Search for the cell housing the specified text and yield its [x, y] center coordinate. 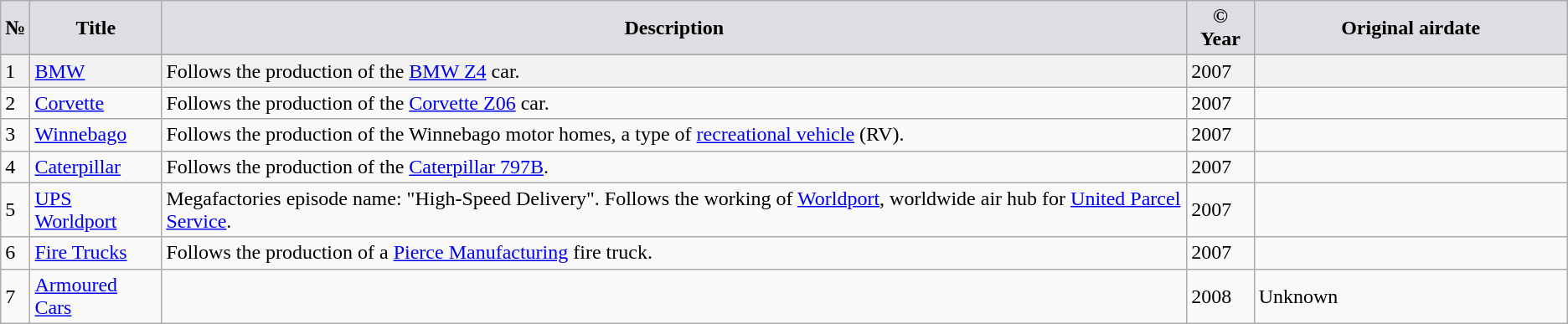
Follows the production of the Caterpillar 797B. [674, 167]
Megafactories episode name: "High-Speed Delivery". Follows the working of Worldport, worldwide air hub for United Parcel Service. [674, 209]
№ [15, 28]
Follows the production of the Winnebago motor homes, a type of recreational vehicle (RV). [674, 135]
Unknown [1411, 296]
Corvette [95, 103]
3 [15, 135]
© Year [1220, 28]
Armoured Cars [95, 296]
2 [15, 103]
2008 [1220, 296]
Follows the production of the Corvette Z06 car. [674, 103]
Title [95, 28]
5 [15, 209]
Winnebago [95, 135]
Fire Trucks [95, 253]
BMW [95, 71]
4 [15, 167]
UPS Worldport [95, 209]
Description [674, 28]
Caterpillar [95, 167]
Follows the production of a Pierce Manufacturing fire truck. [674, 253]
Original airdate [1411, 28]
Follows the production of the BMW Z4 car. [674, 71]
1 [15, 71]
6 [15, 253]
7 [15, 296]
